Search for the cell housing the specified text and yield its [x, y] center coordinate. 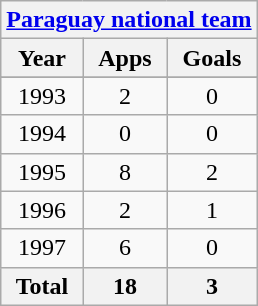
Total [42, 286]
Paraguay national team [129, 20]
Goals [212, 58]
1994 [42, 134]
18 [125, 286]
1997 [42, 248]
Year [42, 58]
Apps [125, 58]
6 [125, 248]
1 [212, 210]
3 [212, 286]
1993 [42, 96]
1996 [42, 210]
8 [125, 172]
1995 [42, 172]
